Detect which cell encompasses the target text, then output its [x, y] center coordinate. 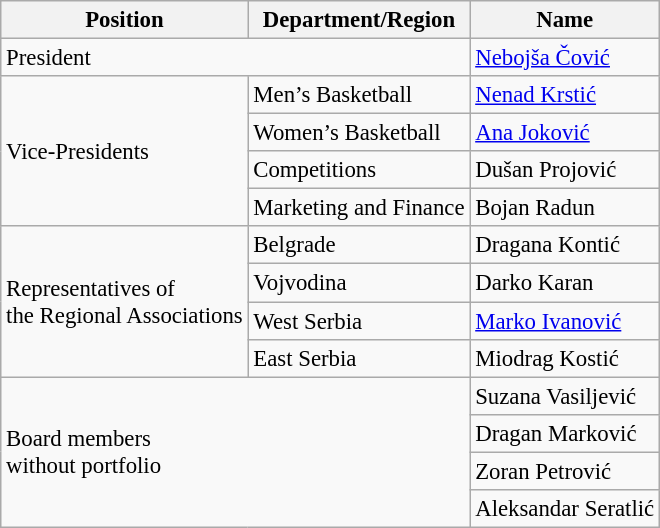
Suzana Vasiljević [565, 396]
Marketing and Finance [359, 208]
Men’s Basketball [359, 95]
Aleksandar Seratlić [565, 509]
Belgrade [359, 245]
Vojvodina [359, 283]
Nenad Krstić [565, 95]
Dušan Projović [565, 170]
Zoran Petrović [565, 471]
Women’s Basketball [359, 133]
Competitions [359, 170]
West Serbia [359, 321]
Dragana Kontić [565, 245]
President [236, 58]
Position [124, 20]
Vice-Presidents [124, 151]
Marko Ivanović [565, 321]
Nebojša Čović [565, 58]
Representatives of the Regional Associations [124, 301]
Dragan Marković [565, 433]
Bojan Radun [565, 208]
Name [565, 20]
East Serbia [359, 358]
Ana Joković [565, 133]
Board members without portfolio [236, 452]
Miodrag Kostić [565, 358]
Department/Region [359, 20]
Darko Karan [565, 283]
